Scan for the cell matching the given text and deliver its [X, Y] coordinate at center. 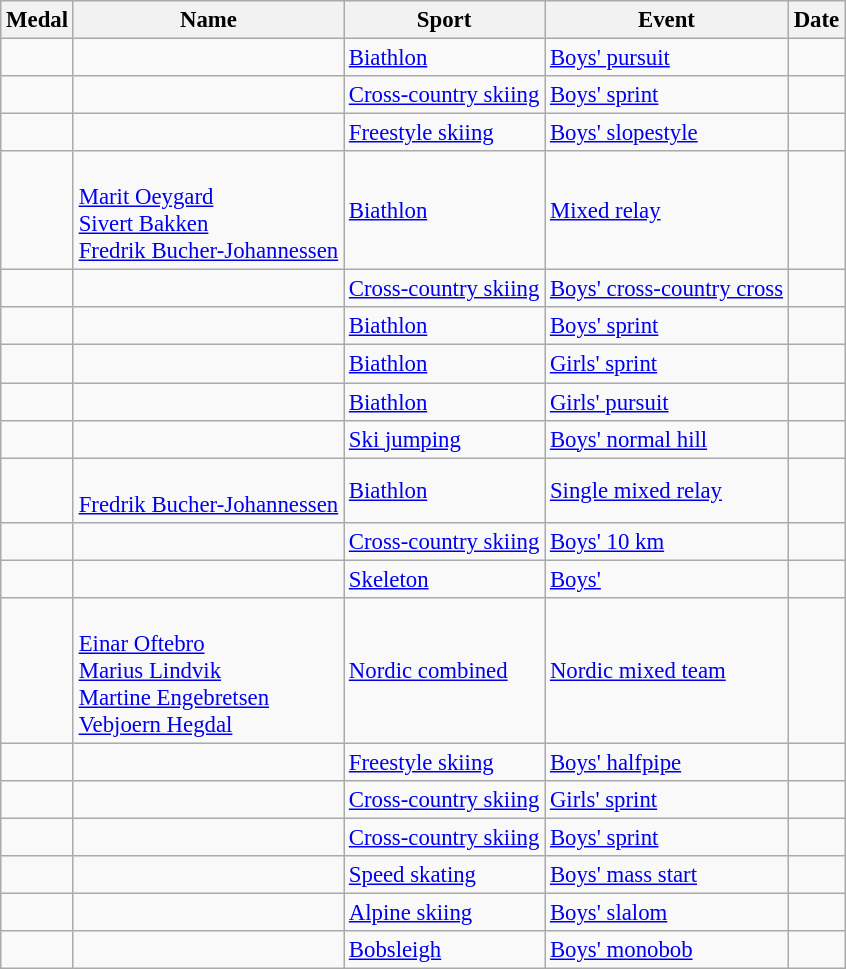
Ski jumping [444, 439]
Boys' halfpipe [667, 762]
Boys' monobob [667, 950]
Event [667, 20]
Medal [38, 20]
Girls' pursuit [667, 402]
Name [208, 20]
Single mixed relay [667, 490]
Einar OftebroMarius LindvikMartine EngebretsenVebjoern Hegdal [208, 671]
Marit OeygardSivert BakkenFredrik Bucher-Johannessen [208, 210]
Boys' mass start [667, 875]
Nordic combined [444, 671]
Boys' slopestyle [667, 133]
Mixed relay [667, 210]
Date [816, 20]
Boys' slalom [667, 913]
Alpine skiing [444, 913]
Speed skating [444, 875]
Bobsleigh [444, 950]
Boys' pursuit [667, 58]
Boys' normal hill [667, 439]
Boys' [667, 579]
Nordic mixed team [667, 671]
Fredrik Bucher-Johannessen [208, 490]
Sport [444, 20]
Boys' cross-country cross [667, 289]
Skeleton [444, 579]
Boys' 10 km [667, 541]
